Provide the (X, Y) coordinate of the cell's center where the given text is located.  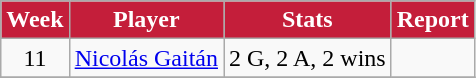
Player (146, 20)
Nicolás Gaitán (146, 58)
11 (35, 58)
2 G, 2 A, 2 wins (308, 58)
Stats (308, 20)
Week (35, 20)
Report (432, 20)
